Pinpoint the cell where the given text exists, returning its (x, y) midpoint coordinate. 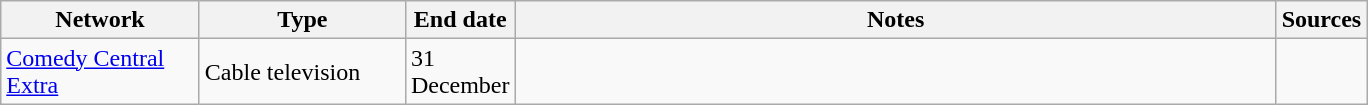
Sources (1322, 20)
Network (100, 20)
End date (460, 20)
Cable television (302, 72)
Comedy Central Extra (100, 72)
Type (302, 20)
Notes (896, 20)
31 December (460, 72)
